Capture the cell that displays the provided text and extract its (x, y) central coordinate. 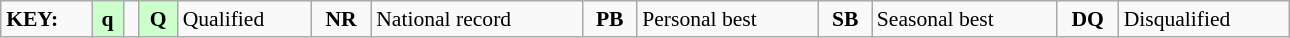
q (108, 19)
Seasonal best (964, 19)
Qualified (244, 19)
PB (610, 19)
NR (341, 19)
KEY: (46, 19)
National record (476, 19)
Q (158, 19)
SB (846, 19)
Personal best (728, 19)
DQ (1088, 19)
Disqualified (1204, 19)
